Scan for the cell matching the given text and deliver its [x, y] coordinate at center. 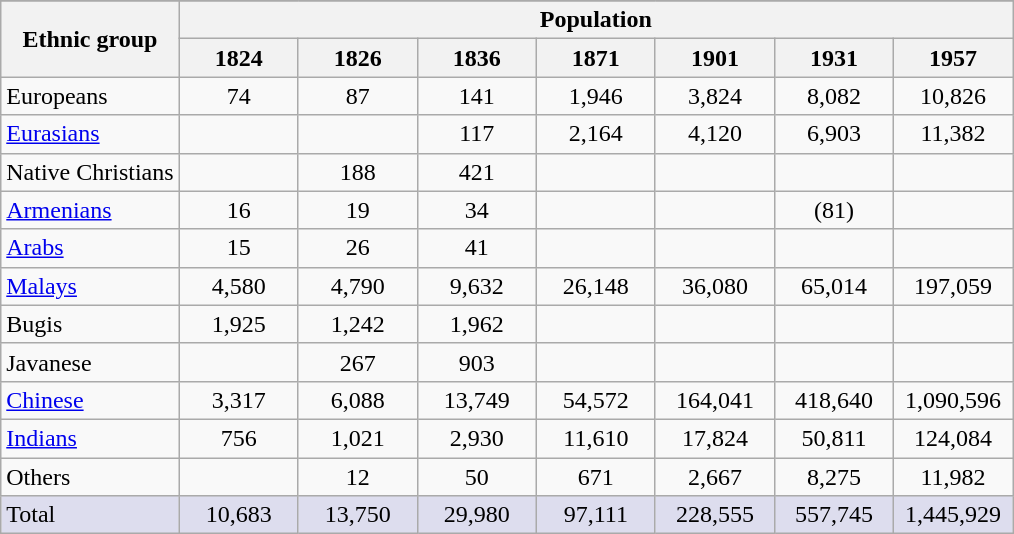
54,572 [596, 400]
1826 [358, 58]
117 [476, 134]
15 [238, 248]
4,580 [238, 286]
421 [476, 172]
Indians [90, 438]
87 [358, 96]
Others [90, 477]
903 [476, 362]
Malays [90, 286]
671 [596, 477]
26 [358, 248]
1931 [834, 58]
29,980 [476, 515]
Europeans [90, 96]
1901 [714, 58]
2,667 [714, 477]
418,640 [834, 400]
124,084 [954, 438]
74 [238, 96]
9,632 [476, 286]
34 [476, 210]
11,382 [954, 134]
11,982 [954, 477]
1,962 [476, 324]
17,824 [714, 438]
1871 [596, 58]
267 [358, 362]
6,903 [834, 134]
1,021 [358, 438]
(81) [834, 210]
3,317 [238, 400]
141 [476, 96]
557,745 [834, 515]
2,164 [596, 134]
10,683 [238, 515]
1824 [238, 58]
13,749 [476, 400]
Javanese [90, 362]
4,790 [358, 286]
1,946 [596, 96]
Eurasians [90, 134]
Chinese [90, 400]
50,811 [834, 438]
1,090,596 [954, 400]
16 [238, 210]
8,082 [834, 96]
65,014 [834, 286]
197,059 [954, 286]
26,148 [596, 286]
188 [358, 172]
Arabs [90, 248]
11,610 [596, 438]
19 [358, 210]
50 [476, 477]
36,080 [714, 286]
13,750 [358, 515]
Ethnic group [90, 39]
2,930 [476, 438]
Armenians [90, 210]
Bugis [90, 324]
12 [358, 477]
97,111 [596, 515]
4,120 [714, 134]
Population [596, 20]
Native Christians [90, 172]
164,041 [714, 400]
1,925 [238, 324]
228,555 [714, 515]
Total [90, 515]
756 [238, 438]
8,275 [834, 477]
1836 [476, 58]
3,824 [714, 96]
41 [476, 248]
6,088 [358, 400]
1,242 [358, 324]
1957 [954, 58]
10,826 [954, 96]
1,445,929 [954, 515]
